Provide the (X, Y) coordinate of the cell's center where the given text is located.  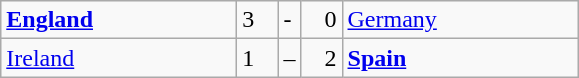
0 (322, 20)
Ireland (119, 58)
England (119, 20)
Germany (460, 20)
2 (322, 58)
– (290, 58)
- (290, 20)
3 (258, 20)
1 (258, 58)
Spain (460, 58)
